Extract the (x, y) coordinate from the center of the cell holding the provided text.  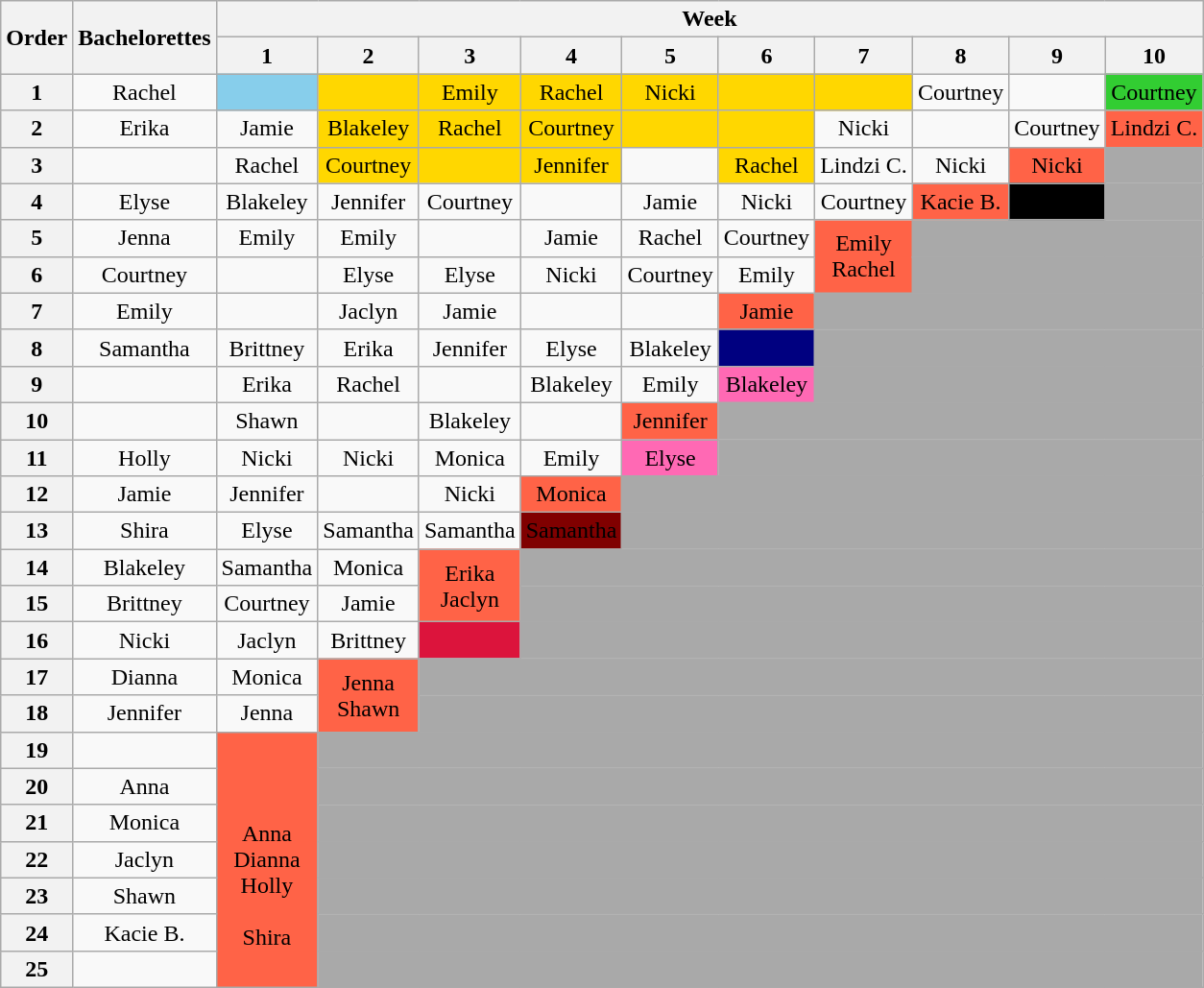
Order (36, 37)
Dianna (144, 677)
Holly (144, 458)
20 (36, 786)
16 (36, 640)
ErikaJaclyn (470, 586)
Shira (144, 531)
EmilyRachel (864, 256)
19 (36, 750)
11 (36, 458)
AnnaDiannaHollyShira (267, 859)
23 (36, 896)
25 (36, 969)
Anna (144, 786)
JennaShawn (369, 695)
18 (36, 713)
13 (36, 531)
Week (710, 19)
14 (36, 567)
12 (36, 494)
17 (36, 677)
15 (36, 604)
24 (36, 932)
21 (36, 823)
22 (36, 859)
Bachelorettes (144, 37)
